Pinpoint the cell where the given text exists, returning its (X, Y) midpoint coordinate. 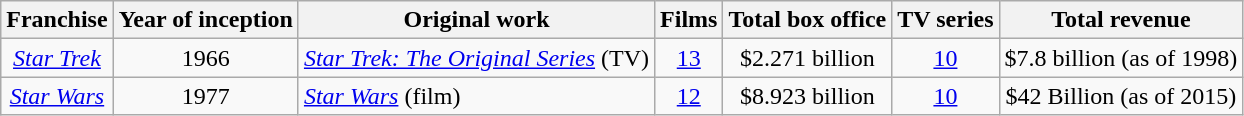
$42 Billion (as of 2015) (1121, 96)
Year of inception (206, 20)
Star Trek (57, 58)
$7.8 billion (as of 1998) (1121, 58)
$2.271 billion (808, 58)
12 (689, 96)
1977 (206, 96)
Films (689, 20)
Star Wars (film) (476, 96)
Total revenue (1121, 20)
Original work (476, 20)
13 (689, 58)
$8.923 billion (808, 96)
Star Trek: The Original Series (TV) (476, 58)
1966 (206, 58)
Total box office (808, 20)
Franchise (57, 20)
Star Wars (57, 96)
TV series (946, 20)
